Return (x, y) of the center of cell containing provided text 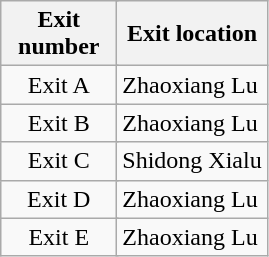
Exit B (59, 123)
Exit location (192, 34)
Exit E (59, 237)
Exit C (59, 161)
Exit number (59, 34)
Exit D (59, 199)
Shidong Xialu (192, 161)
Exit A (59, 85)
